Return the (X, Y) coordinate for the center point of the cell that contains the specified text.  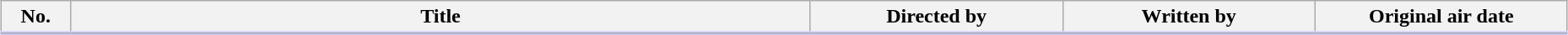
Directed by (937, 17)
Written by (1188, 17)
Title (441, 17)
Original air date (1441, 17)
No. (35, 17)
